From the cell containing the given text, extract its center point as (x, y) coordinate. 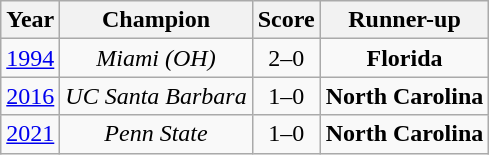
Runner-up (404, 20)
Miami (OH) (156, 58)
1994 (30, 58)
2–0 (286, 58)
2021 (30, 134)
Florida (404, 58)
2016 (30, 96)
UC Santa Barbara (156, 96)
Champion (156, 20)
Score (286, 20)
Year (30, 20)
Penn State (156, 134)
